Detect which cell encompasses the target text, then output its (x, y) center coordinate. 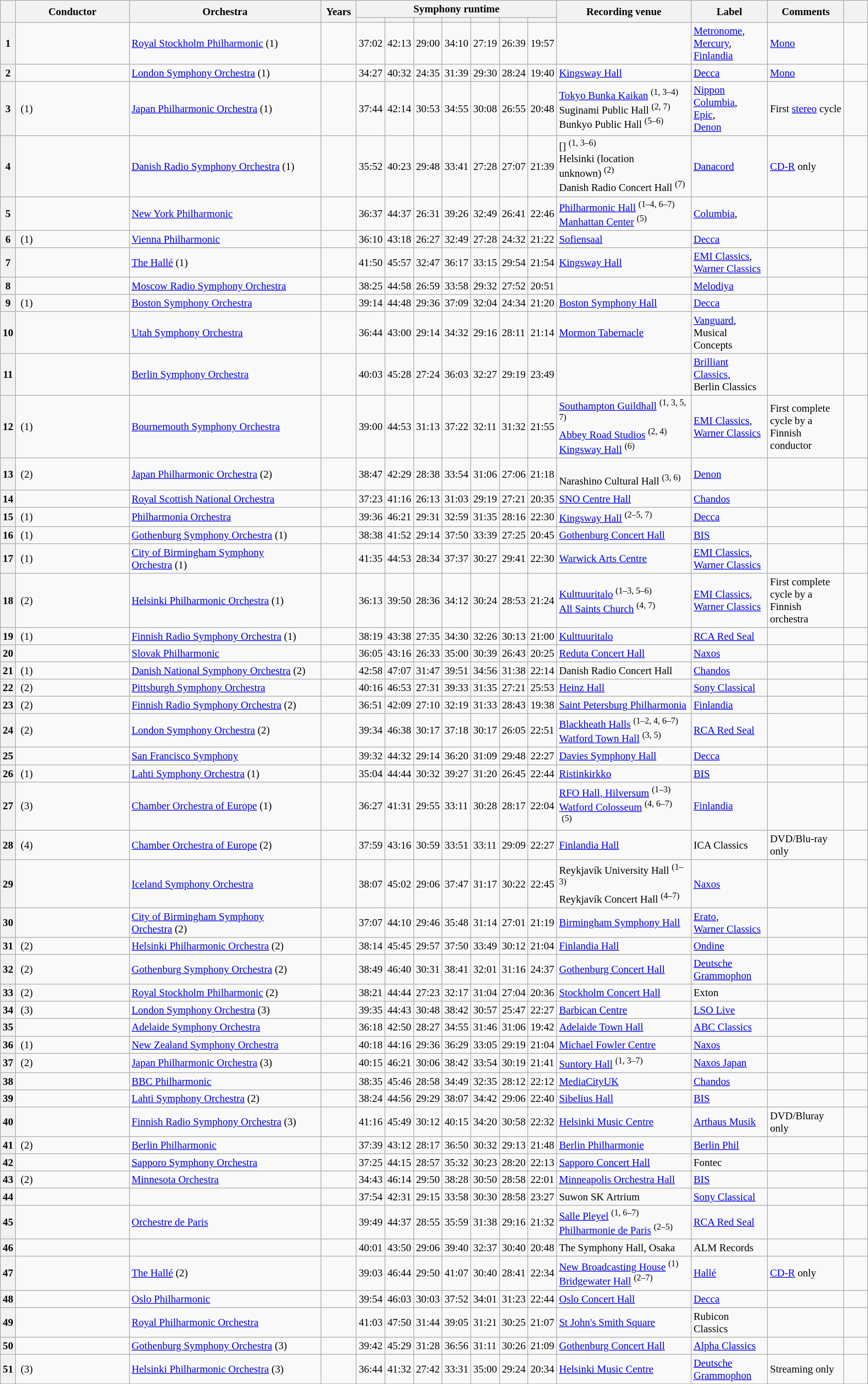
19:42 (542, 1028)
36:05 (371, 654)
30:26 (514, 1346)
31:14 (485, 923)
20:45 (542, 535)
ICA Classics (730, 845)
40:23 (399, 166)
42:31 (399, 1197)
Suntory Hall (1, 3–7) (624, 1063)
39 (8, 1099)
44:15 (399, 1162)
29:41 (514, 559)
38:14 (371, 946)
37:44 (371, 109)
39:40 (457, 1248)
Alpha Classics (730, 1346)
33:39 (485, 535)
33:05 (485, 1045)
21:09 (542, 1346)
Danish Radio Symphony Orchestra (1) (225, 166)
43:00 (399, 332)
32:59 (457, 517)
42:50 (399, 1028)
[] (1, 3–6) Helsinki (location unknown) (2) Danish Radio Concert Hall (7) (624, 166)
40:18 (371, 1045)
36:10 (371, 239)
Vanguard,Musical Concepts (730, 332)
27:24 (428, 375)
City of Birmingham Symphony Orchestra (1) (225, 559)
London Symphony Orchestra (1) (225, 73)
41:32 (399, 1369)
RFO Hall, Hilversum (1–3)Watford Colosseum (4, 6–7) (5) (624, 806)
32:11 (485, 427)
29:55 (428, 806)
28:24 (514, 73)
22:40 (542, 1099)
31 (8, 946)
City of Birmingham Symphony Orchestra (2) (225, 923)
37:39 (371, 1145)
38:21 (371, 993)
16 (8, 535)
30:03 (428, 1299)
44:43 (399, 1010)
39:36 (371, 517)
27:04 (514, 993)
35:32 (457, 1162)
42:29 (399, 474)
22:01 (542, 1180)
29 (8, 884)
New Zealand Symphony Orchestra (225, 1045)
44:48 (399, 303)
Finnish Radio Symphony Orchestra (1) (225, 636)
Melodiya (730, 286)
38:38 (371, 535)
22:51 (542, 730)
Narashino Cultural Hall (3, 6) (624, 474)
21:20 (542, 303)
31:17 (485, 884)
39:32 (371, 756)
38:28 (457, 1180)
Reykjavík University Hall (1–3)Reykjavík Concert Hall (4–7) (624, 884)
40:32 (399, 73)
26 (8, 774)
37:07 (371, 923)
30:24 (485, 601)
29:46 (428, 923)
39:50 (399, 601)
Exton (730, 993)
29:13 (514, 1145)
36:17 (457, 263)
20 (8, 654)
London Symphony Orchestra (2) (225, 730)
39:05 (457, 1323)
27:01 (514, 923)
11 (8, 375)
Metronome,Mercury,Finlandia (730, 44)
St John's Smith Square (624, 1323)
34:27 (371, 73)
Orchestre de Paris (225, 1222)
Oslo Concert Hall (624, 1299)
21:39 (542, 166)
20:25 (542, 654)
36:03 (457, 375)
38:41 (457, 970)
49 (8, 1323)
29:31 (428, 517)
31:09 (485, 756)
20:51 (542, 286)
40:03 (371, 375)
First stereo cycle (806, 109)
Vienna Philharmonic (225, 239)
Naxos Japan (730, 1063)
37:47 (457, 884)
32:47 (428, 263)
47 (8, 1274)
Davies Symphony Hall (624, 756)
18 (8, 601)
45:29 (399, 1346)
29:29 (428, 1099)
34:20 (485, 1122)
29:32 (485, 286)
Philharmonic Hall (1–4, 6–7)Manhattan Center (5) (624, 213)
34:56 (485, 671)
30 (8, 923)
24 (8, 730)
33:49 (485, 946)
10 (8, 332)
27:42 (428, 1369)
35:48 (457, 923)
1 (8, 44)
28:11 (514, 332)
24:35 (428, 73)
47:07 (399, 671)
46:14 (399, 1180)
32:01 (485, 970)
Lahti Symphony Orchestra (2) (225, 1099)
28:20 (514, 1162)
34:49 (457, 1081)
26:59 (428, 286)
34:30 (457, 636)
32:04 (485, 303)
37:54 (371, 1197)
38:19 (371, 636)
23 (8, 705)
26:31 (428, 213)
26:39 (514, 44)
Royal Philharmonic Orchestra (225, 1323)
Japan Philharmonic Orchestra (3) (225, 1063)
Gothenburg Symphony Orchestra (2) (225, 970)
30:06 (428, 1063)
24:34 (514, 303)
Ristinkirkko (624, 774)
26:41 (514, 213)
29:30 (485, 73)
42:09 (399, 705)
Sibelius Hall (624, 1099)
Helsinki Philharmonic Orchestra (3) (225, 1369)
Rubicon Classics (730, 1323)
30:39 (485, 654)
Comments (806, 11)
47:50 (399, 1323)
21:14 (542, 332)
Brilliant Classics,Berlin Classics (730, 375)
39:49 (371, 1222)
Kulttuuritalo (1–3, 5–6)All Saints Church (4, 7) (624, 601)
31:13 (428, 427)
6 (8, 239)
35:59 (457, 1222)
42:58 (371, 671)
Berlin Philharmonic (225, 1145)
34:32 (457, 332)
29:00 (428, 44)
31:44 (428, 1323)
46:53 (399, 688)
40:16 (371, 688)
32:26 (485, 636)
Royal Stockholm Philharmonic (1) (225, 44)
21:54 (542, 263)
31:39 (457, 73)
Slovak Philharmonic (225, 654)
Utah Symphony Orchestra (225, 332)
21:19 (542, 923)
34 (8, 1010)
31:46 (485, 1028)
Oslo Philharmonic (225, 1299)
3 (8, 109)
Chamber Orchestra of Europe (2) (225, 845)
39:00 (371, 427)
7 (8, 263)
31:16 (514, 970)
31:32 (514, 427)
26:27 (428, 239)
23:27 (542, 1197)
Orchestra (225, 11)
45 (8, 1222)
Southampton Guildhall (1, 3, 5, 7)Abbey Road Studios (2, 4)Kingsway Hall (6) (624, 427)
45:28 (399, 375)
Danacord (730, 166)
DVD/Blu-ray only (806, 845)
21:07 (542, 1323)
26:55 (514, 109)
21:55 (542, 427)
28:57 (428, 1162)
38 (8, 1081)
39:26 (457, 213)
32:19 (457, 705)
Tokyo Bunka Kaikan (1, 3–4)Suginami Public Hall (2, 7)Bunkyo Public Hall (5–6) (624, 109)
Saint Petersburg Philharmonia (624, 705)
Kulttuuritalo (624, 636)
Royal Scottish National Orchestra (225, 499)
Reduta Concert Hall (624, 654)
27:19 (485, 44)
31:20 (485, 774)
17 (8, 559)
Warwick Arts Centre (624, 559)
8 (8, 286)
31:03 (457, 499)
39:54 (371, 1299)
39:51 (457, 671)
50 (8, 1346)
43:12 (399, 1145)
12 (8, 427)
44:32 (399, 756)
46:44 (399, 1274)
46:38 (399, 730)
Nippon Columbia,Epic, Denon (730, 109)
41 (8, 1145)
36:50 (457, 1145)
Boston Symphony Hall (624, 303)
London Symphony Orchestra (3) (225, 1010)
BBC Philharmonic (225, 1081)
SNO Centre Hall (624, 499)
Years (339, 11)
Finnish Radio Symphony Orchestra (3) (225, 1122)
21:41 (542, 1063)
22:12 (542, 1081)
30:53 (428, 109)
Finnish Radio Symphony Orchestra (2) (225, 705)
29:57 (428, 946)
Arthaus Musik (730, 1122)
21 (8, 671)
37:22 (457, 427)
Label (730, 11)
Japan Philharmonic Orchestra (1) (225, 109)
46:03 (399, 1299)
36:37 (371, 213)
37:18 (457, 730)
21:48 (542, 1145)
27 (8, 806)
26:05 (514, 730)
Iceland Symphony Orchestra (225, 884)
21:18 (542, 474)
28:43 (514, 705)
Bournemouth Symphony Orchestra (225, 427)
LSO Live (730, 1010)
Philharmonia Orchestra (225, 517)
4 (8, 166)
37:59 (371, 845)
35:52 (371, 166)
(4) (72, 845)
19:38 (542, 705)
43 (8, 1180)
32 (8, 970)
45:02 (399, 884)
MediaCityUK (624, 1081)
Pittsburgh Symphony Orchestra (225, 688)
Suwon SK Artrium (624, 1197)
Barbican Centre (624, 1010)
41:50 (371, 263)
Kingsway Hall (2–5, 7) (624, 517)
48 (8, 1299)
36:51 (371, 705)
44 (8, 1197)
27:25 (514, 535)
30:48 (428, 1010)
37:37 (457, 559)
29:24 (514, 1369)
New Broadcasting House (1)Bridgewater Hall (2–7) (624, 1274)
28 (8, 845)
19 (8, 636)
Denon (730, 474)
5 (8, 213)
Gothenburg Symphony Orchestra (3) (225, 1346)
41:35 (371, 559)
45:45 (399, 946)
Royal Stockholm Philharmonic (2) (225, 993)
21:00 (542, 636)
41:52 (399, 535)
39:34 (371, 730)
Recording venue (624, 11)
39:33 (457, 688)
30:19 (514, 1063)
22:45 (542, 884)
30:08 (485, 109)
2 (8, 73)
21:24 (542, 601)
26:13 (428, 499)
20:34 (542, 1369)
30:23 (485, 1162)
27:35 (428, 636)
Sapporo Symphony Orchestra (225, 1162)
38:24 (371, 1099)
40:01 (371, 1248)
51 (8, 1369)
37:02 (371, 44)
28:12 (514, 1081)
38:49 (371, 970)
Japan Philharmonic Orchestra (2) (225, 474)
44:58 (399, 286)
ABC Classics (730, 1028)
Hallé (730, 1274)
31:21 (485, 1323)
39:03 (371, 1274)
38:25 (371, 286)
31:28 (428, 1346)
33:41 (457, 166)
36:20 (457, 756)
41:03 (371, 1323)
31:11 (485, 1346)
24:37 (542, 970)
21:32 (542, 1222)
41:31 (399, 806)
45:57 (399, 263)
28:53 (514, 601)
32:17 (457, 993)
Moscow Radio Symphony Orchestra (225, 286)
40 (8, 1122)
37:25 (371, 1162)
Danish Radio Concert Hall (624, 671)
27:23 (428, 993)
42:14 (399, 109)
34:10 (457, 44)
30:59 (428, 845)
33:51 (457, 845)
Lahti Symphony Orchestra (1) (225, 774)
22:46 (542, 213)
35 (8, 1028)
28:34 (428, 559)
First complete cycle by a Finnish orchestra (806, 601)
22 (8, 688)
37:09 (457, 303)
Erato,Warner Classics (730, 923)
The Hallé (2) (225, 1274)
New York Philharmonic (225, 213)
45:49 (399, 1122)
28:27 (428, 1028)
San Francisco Symphony (225, 756)
31:33 (485, 705)
Gothenburg Symphony Orchestra (1) (225, 535)
21:22 (542, 239)
First complete cycle by a Finnish conductor (806, 427)
Adelaide Town Hall (624, 1028)
31:47 (428, 671)
Danish National Symphony Orchestra (2) (225, 671)
Michael Fowler Centre (624, 1045)
27:07 (514, 166)
30:50 (485, 1180)
14 (8, 499)
38:47 (371, 474)
13 (8, 474)
Sapporo Concert Hall (624, 1162)
35:04 (371, 774)
30:30 (485, 1197)
33:31 (457, 1369)
46:40 (399, 970)
26:33 (428, 654)
30:31 (428, 970)
46 (8, 1248)
39:27 (457, 774)
43:18 (399, 239)
Ondine (730, 946)
32:27 (485, 375)
Helsinki Philharmonic Orchestra (2) (225, 946)
41:07 (457, 1274)
Blackheath Halls (1–2, 4, 6–7)Watford Town Hall (3, 5) (624, 730)
28:36 (428, 601)
22:34 (542, 1274)
26:45 (514, 774)
39:35 (371, 1010)
22:13 (542, 1162)
43:50 (399, 1248)
34:43 (371, 1180)
33 (8, 993)
30:28 (485, 806)
25:47 (514, 1010)
34:42 (485, 1099)
25 (8, 756)
The Symphony Hall, Osaka (624, 1248)
39:14 (371, 303)
Minnesota Orchestra (225, 1180)
36:29 (457, 1045)
Berlin Symphony Orchestra (225, 375)
Mormon Tabernacle (624, 332)
36:56 (457, 1346)
20:36 (542, 993)
Salle Pleyel (1, 6–7)Philharmonie de Paris (2–5) (624, 1222)
31:04 (485, 993)
27:10 (428, 705)
43:38 (399, 636)
Fontec (730, 1162)
30:27 (485, 559)
Birmingham Symphony Hall (624, 923)
30:13 (514, 636)
Adelaide Symphony Orchestra (225, 1028)
Berlin Phil (730, 1145)
19:57 (542, 44)
The Hallé (1) (225, 263)
Chamber Orchestra of Europe (1) (225, 806)
28:41 (514, 1274)
45:46 (399, 1081)
37 (8, 1063)
27:06 (514, 474)
26:43 (514, 654)
9 (8, 303)
29:54 (514, 263)
42 (8, 1162)
Symphony runtime (456, 9)
Helsinki Philharmonic Orchestra (1) (225, 601)
36:27 (371, 806)
27:52 (514, 286)
34:12 (457, 601)
DVD/Bluray only (806, 1122)
36:18 (371, 1028)
37:23 (371, 499)
44:16 (399, 1045)
28:16 (514, 517)
15 (8, 517)
28:55 (428, 1222)
Berlin Philharmonie (624, 1145)
Columbia, (730, 213)
39:42 (371, 1346)
20:35 (542, 499)
19:40 (542, 73)
44:10 (399, 923)
30:25 (514, 1323)
Boston Symphony Orchestra (225, 303)
28:38 (428, 474)
33:15 (485, 263)
36 (8, 1045)
38:35 (371, 1081)
22:14 (542, 671)
Sofiensaal (624, 239)
27:31 (428, 688)
Stockholm Concert Hall (624, 993)
23:49 (542, 375)
30:58 (514, 1122)
29:15 (428, 1197)
Streaming only (806, 1369)
22:04 (542, 806)
22:32 (542, 1122)
24:32 (514, 239)
31:23 (514, 1299)
30:57 (485, 1010)
37:52 (457, 1299)
44:56 (399, 1099)
Conductor (72, 11)
Minneapolis Orchestra Hall (624, 1180)
42:13 (399, 44)
25:53 (542, 688)
ALM Records (730, 1248)
34:01 (485, 1299)
36:13 (371, 601)
29:09 (514, 845)
32:37 (485, 1248)
32:35 (485, 1081)
30:22 (514, 884)
Heinz Hall (624, 688)
